Identify which cell holds the provided text, then report its [X, Y] central coordinate. 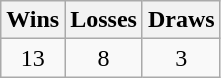
8 [104, 58]
Draws [181, 20]
3 [181, 58]
Losses [104, 20]
13 [33, 58]
Wins [33, 20]
